Return [x, y] of the center of cell containing provided text 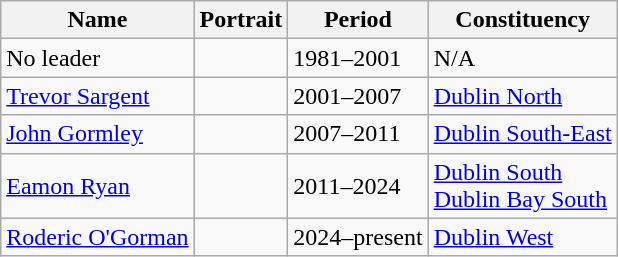
No leader [98, 58]
2011–2024 [358, 186]
2007–2011 [358, 134]
Portrait [241, 20]
Name [98, 20]
Dublin SouthDublin Bay South [522, 186]
John Gormley [98, 134]
Dublin West [522, 237]
2024–present [358, 237]
1981–2001 [358, 58]
2001–2007 [358, 96]
Constituency [522, 20]
Period [358, 20]
N/A [522, 58]
Dublin North [522, 96]
Eamon Ryan [98, 186]
Dublin South-East [522, 134]
Roderic O'Gorman [98, 237]
Trevor Sargent [98, 96]
